Detect which cell encompasses the target text, then output its (x, y) center coordinate. 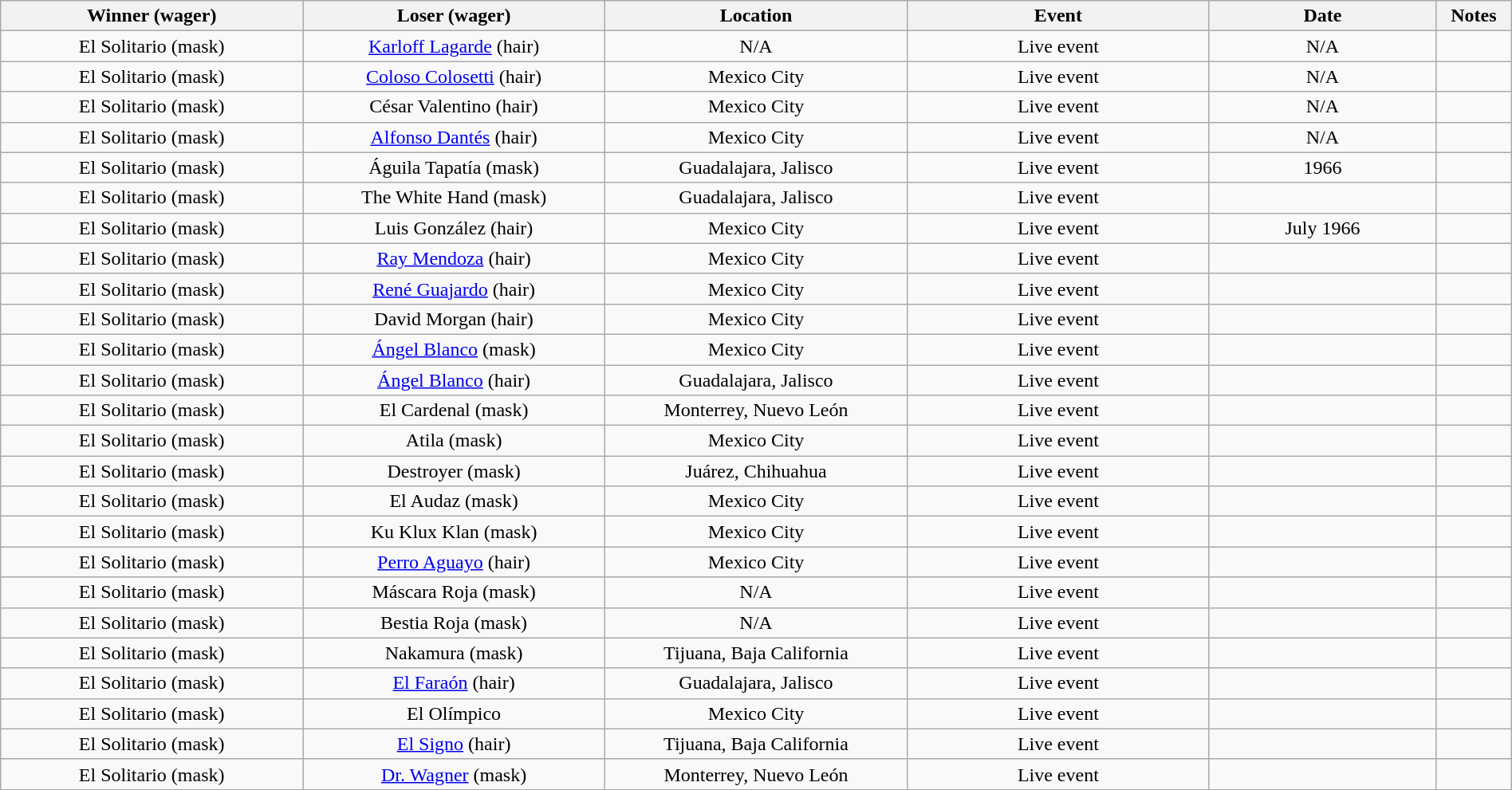
El Olímpico (455, 713)
Luis González (hair) (455, 228)
El Cardenal (mask) (455, 411)
July 1966 (1322, 228)
Ángel Blanco (hair) (455, 380)
Ray Mendoza (hair) (455, 258)
Destroyer (mask) (455, 471)
The White Hand (mask) (455, 198)
Notes (1474, 16)
César Valentino (hair) (455, 107)
Atila (mask) (455, 441)
René Guajardo (hair) (455, 289)
Dr. Wagner (mask) (455, 774)
El Audaz (mask) (455, 501)
Coloso Colosetti (hair) (455, 77)
Winner (wager) (152, 16)
El Signo (hair) (455, 744)
Ángel Blanco (mask) (455, 349)
El Faraón (hair) (455, 683)
Perro Aguayo (hair) (455, 562)
Loser (wager) (455, 16)
Location (756, 16)
Bestia Roja (mask) (455, 623)
Ku Klux Klan (mask) (455, 532)
Alfonso Dantés (hair) (455, 137)
Máscara Roja (mask) (455, 592)
Karloff Lagarde (hair) (455, 46)
Event (1057, 16)
Nakamura (mask) (455, 653)
Águila Tapatía (mask) (455, 167)
David Morgan (hair) (455, 319)
Date (1322, 16)
1966 (1322, 167)
Juárez, Chihuahua (756, 471)
